Find where the given text appears and provide that cell's center as (X, Y) coordinate. 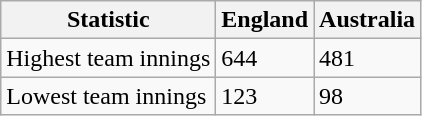
644 (265, 58)
Statistic (108, 20)
Lowest team innings (108, 96)
123 (265, 96)
Highest team innings (108, 58)
481 (368, 58)
England (265, 20)
98 (368, 96)
Australia (368, 20)
